Capture the cell that displays the provided text and extract its [X, Y] central coordinate. 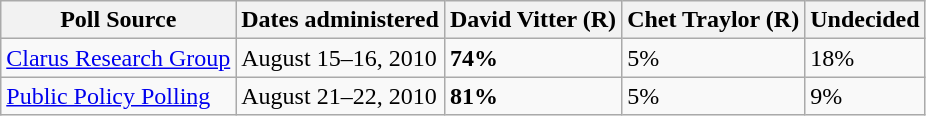
Undecided [865, 20]
18% [865, 58]
Chet Traylor (R) [714, 20]
Clarus Research Group [118, 58]
74% [532, 58]
David Vitter (R) [532, 20]
August 21–22, 2010 [340, 96]
Dates administered [340, 20]
9% [865, 96]
Poll Source [118, 20]
August 15–16, 2010 [340, 58]
81% [532, 96]
Public Policy Polling [118, 96]
